Scan for the cell matching the given text and deliver its (X, Y) coordinate at center. 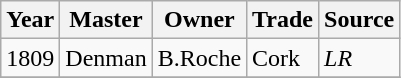
Owner (199, 20)
1809 (30, 58)
Trade (283, 20)
LR (360, 58)
Master (106, 20)
Year (30, 20)
Source (360, 20)
Denman (106, 58)
B.Roche (199, 58)
Cork (283, 58)
